For the text-containing cell, return its midpoint in (x, y) coordinate format. 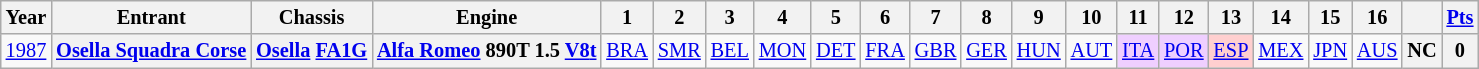
2 (680, 17)
BEL (730, 51)
FRA (884, 51)
11 (1138, 17)
Osella Squadra Corse (151, 51)
1987 (26, 51)
Osella FA1G (312, 51)
AUS (1377, 51)
4 (782, 17)
13 (1232, 17)
Entrant (151, 17)
GER (986, 51)
14 (1280, 17)
Year (26, 17)
POR (1184, 51)
1 (627, 17)
DET (836, 51)
0 (1460, 51)
MON (782, 51)
Engine (486, 17)
8 (986, 17)
ITA (1138, 51)
BRA (627, 51)
15 (1330, 17)
SMR (680, 51)
16 (1377, 17)
5 (836, 17)
7 (936, 17)
HUN (1039, 51)
MEX (1280, 51)
NC (1422, 51)
ESP (1232, 51)
12 (1184, 17)
Pts (1460, 17)
AUT (1092, 51)
6 (884, 17)
3 (730, 17)
9 (1039, 17)
JPN (1330, 51)
GBR (936, 51)
Alfa Romeo 890T 1.5 V8t (486, 51)
Chassis (312, 17)
10 (1092, 17)
